Output the (x, y) coordinate of the center of the cell containing the given text.  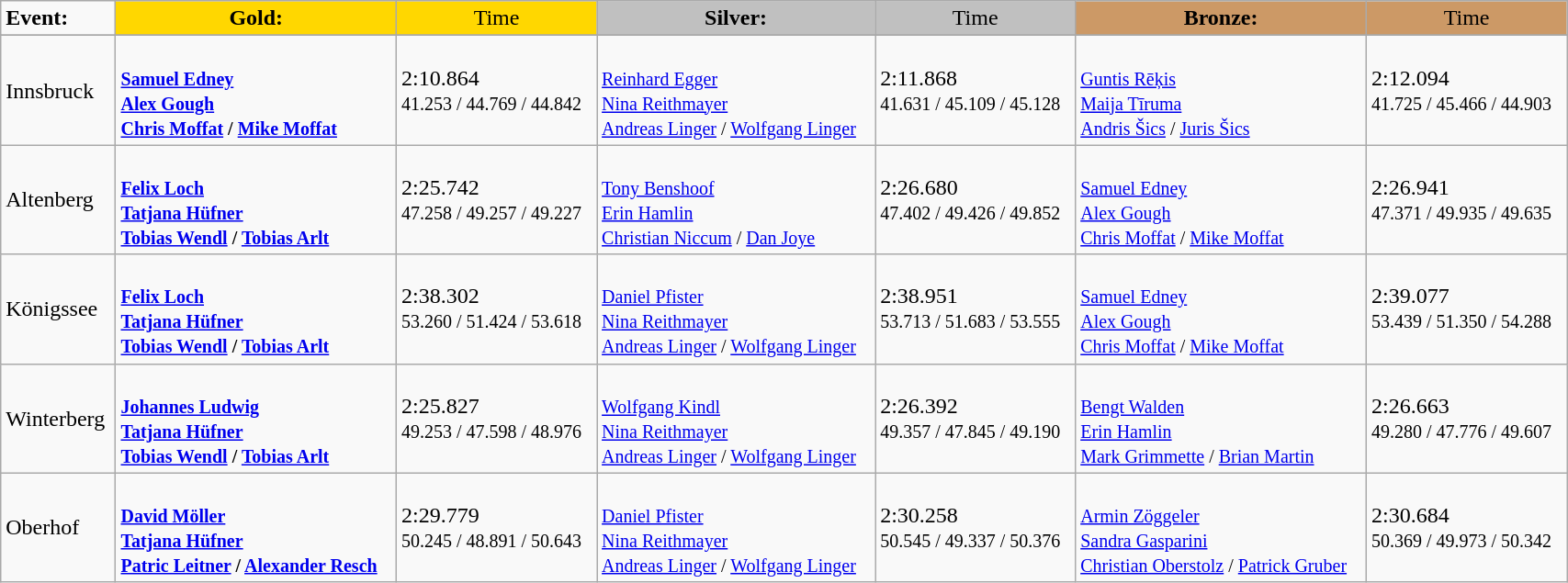
2:25.827 49.253 / 47.598 / 48.976 (497, 419)
Winterberg (59, 419)
David MöllerTatjana HüfnerPatric Leitner / Alexander Resch (256, 527)
Altenberg (59, 200)
Event: (59, 18)
Silver: (737, 18)
2:12.094 41.725 / 45.466 / 44.903 (1467, 90)
Oberhof (59, 527)
Bengt WaldenErin HamlinMark Grimmette / Brian Martin (1222, 419)
2:26.941 47.371 / 49.935 / 49.635 (1467, 200)
2:11.868 41.631 / 45.109 / 45.128 (976, 90)
Armin ZöggelerSandra GaspariniChristian Oberstolz / Patrick Gruber (1222, 527)
Gold: (256, 18)
2:10.864 41.253 / 44.769 / 44.842 (497, 90)
2:26.392 49.357 / 47.845 / 49.190 (976, 419)
2:38.951 53.713 / 51.683 / 53.555 (976, 308)
Reinhard EggerNina ReithmayerAndreas Linger / Wolfgang Linger (737, 90)
Tony BenshoofErin HamlinChristian Niccum / Dan Joye (737, 200)
2:30.258 50.545 / 49.337 / 50.376 (976, 527)
Bronze: (1222, 18)
2:26.680 47.402 / 49.426 / 49.852 (976, 200)
2:38.302 53.260 / 51.424 / 53.618 (497, 308)
Guntis RēķisMaija TīrumaAndris Šics / Juris Šics (1222, 90)
Johannes LudwigTatjana HüfnerTobias Wendl / Tobias Arlt (256, 419)
2:29.779 50.245 / 48.891 / 50.643 (497, 527)
2:39.077 53.439 / 51.350 / 54.288 (1467, 308)
2:26.663 49.280 / 47.776 / 49.607 (1467, 419)
2:25.742 47.258 / 49.257 / 49.227 (497, 200)
Innsbruck (59, 90)
Wolfgang KindlNina ReithmayerAndreas Linger / Wolfgang Linger (737, 419)
2:30.684 50.369 / 49.973 / 50.342 (1467, 527)
Königssee (59, 308)
